Locate the cell with the specified text and output its [X, Y] center coordinate. 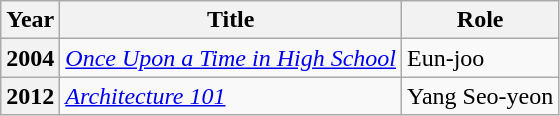
Title [231, 20]
Year [30, 20]
Eun-joo [480, 58]
Once Upon a Time in High School [231, 58]
2004 [30, 58]
Role [480, 20]
Yang Seo-yeon [480, 96]
Architecture 101 [231, 96]
2012 [30, 96]
